Determine the (x, y) coordinate at the center of the cell enclosing the given text.  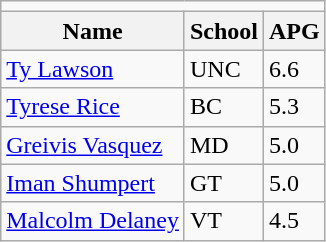
Greivis Vasquez (93, 145)
Tyrese Rice (93, 107)
Ty Lawson (93, 69)
Iman Shumpert (93, 183)
VT (224, 221)
6.6 (295, 69)
4.5 (295, 221)
GT (224, 183)
APG (295, 31)
Malcolm Delaney (93, 221)
MD (224, 145)
Name (93, 31)
UNC (224, 69)
School (224, 31)
5.3 (295, 107)
BC (224, 107)
